Locate the cell with the specified text and output its (X, Y) center coordinate. 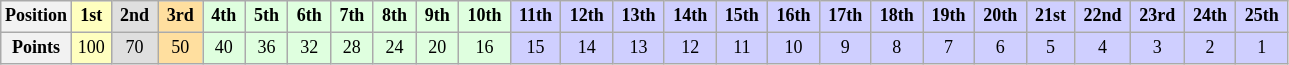
40 (224, 48)
13th (639, 16)
21st (1050, 16)
50 (180, 48)
22nd (1103, 16)
14th (690, 16)
20th (1000, 16)
Position (36, 16)
Points (36, 48)
7 (949, 48)
3 (1157, 48)
7th (352, 16)
2 (1210, 48)
15th (742, 16)
20 (438, 48)
24 (394, 48)
4th (224, 16)
5 (1050, 48)
9th (438, 16)
11 (742, 48)
25th (1262, 16)
28 (352, 48)
10th (485, 16)
11th (536, 16)
36 (266, 48)
6 (1000, 48)
14 (587, 48)
8 (897, 48)
70 (134, 48)
12th (587, 16)
16th (794, 16)
16 (485, 48)
100 (91, 48)
24th (1210, 16)
12 (690, 48)
4 (1103, 48)
8th (394, 16)
18th (897, 16)
1 (1262, 48)
5th (266, 16)
15 (536, 48)
23rd (1157, 16)
3rd (180, 16)
2nd (134, 16)
9 (845, 48)
1st (91, 16)
19th (949, 16)
13 (639, 48)
10 (794, 48)
17th (845, 16)
6th (310, 16)
32 (310, 48)
